Provide the [x, y] coordinate of the cell's center where the given text is located.  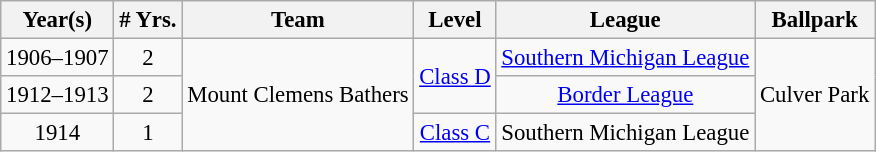
1 [148, 133]
1912–1913 [58, 95]
Ballpark [815, 20]
Class D [455, 76]
Mount Clemens Bathers [298, 96]
1914 [58, 133]
Level [455, 20]
Culver Park [815, 96]
# Yrs. [148, 20]
Class C [455, 133]
League [626, 20]
Team [298, 20]
Year(s) [58, 20]
1906–1907 [58, 58]
Border League [626, 95]
